Locate the cell with the specified text and output its (x, y) center coordinate. 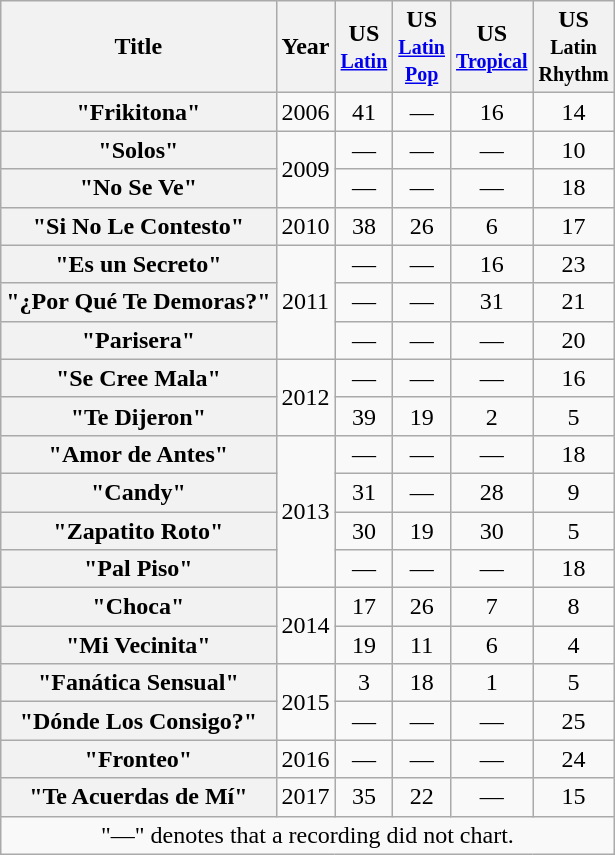
"Candy" (138, 492)
"Dónde Los Consigo?" (138, 721)
"Zapatito Roto" (138, 531)
23 (574, 264)
10 (574, 150)
2015 (306, 702)
3 (364, 683)
2011 (306, 302)
14 (574, 112)
1 (492, 683)
4 (574, 645)
USLatinRhythm (574, 47)
28 (492, 492)
"Pal Piso" (138, 569)
22 (422, 797)
"Choca" (138, 607)
"Se Cree Mala" (138, 378)
"Fronteo" (138, 759)
2016 (306, 759)
USLatinPop (422, 47)
"Si No Le Contesto" (138, 226)
"Te Acuerdas de Mí" (138, 797)
2006 (306, 112)
"Fanática Sensual" (138, 683)
"Te Dijeron" (138, 416)
2017 (306, 797)
Title (138, 47)
15 (574, 797)
8 (574, 607)
41 (364, 112)
2010 (306, 226)
21 (574, 302)
7 (492, 607)
35 (364, 797)
2012 (306, 397)
USTropical (492, 47)
9 (574, 492)
20 (574, 340)
"Amor de Antes" (138, 454)
"¿Por Qué Te Demoras?" (138, 302)
2 (492, 416)
"Mi Vecinita" (138, 645)
39 (364, 416)
"Solos" (138, 150)
"Es un Secreto" (138, 264)
2013 (306, 511)
25 (574, 721)
38 (364, 226)
"Frikitona" (138, 112)
"—" denotes that a recording did not chart. (308, 835)
"Parisera" (138, 340)
24 (574, 759)
USLatin (364, 47)
2009 (306, 169)
2014 (306, 626)
"No Se Ve" (138, 188)
11 (422, 645)
Year (306, 47)
